Return (X, Y) of the center of cell containing provided text 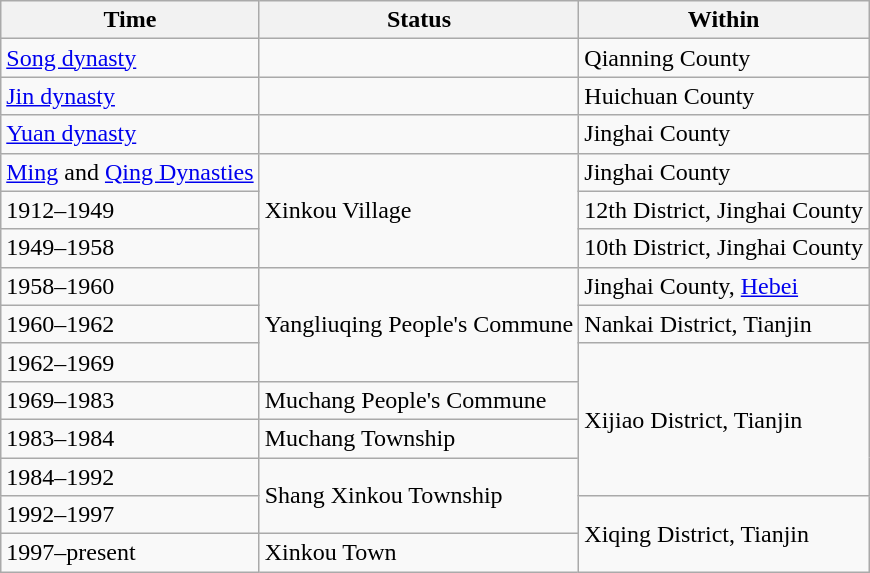
Time (130, 20)
Xijiao District, Tianjin (724, 419)
1997–present (130, 553)
1983–1984 (130, 438)
12th District, Jinghai County (724, 210)
Yuan dynasty (130, 134)
1984–1992 (130, 477)
Xinkou Town (419, 553)
Ming and Qing Dynasties (130, 172)
1949–1958 (130, 248)
1992–1997 (130, 515)
1960–1962 (130, 324)
Jin dynasty (130, 96)
1958–1960 (130, 286)
1962–1969 (130, 362)
Qianning County (724, 58)
Within (724, 20)
Huichuan County (724, 96)
Yangliuqing People's Commune (419, 324)
1969–1983 (130, 400)
Nankai District, Tianjin (724, 324)
1912–1949 (130, 210)
Status (419, 20)
Muchang Township (419, 438)
Xinkou Village (419, 210)
Xiqing District, Tianjin (724, 534)
Song dynasty (130, 58)
Jinghai County, Hebei (724, 286)
Muchang People's Commune (419, 400)
10th District, Jinghai County (724, 248)
Shang Xinkou Township (419, 496)
